For the text-containing cell, return its midpoint in [x, y] coordinate format. 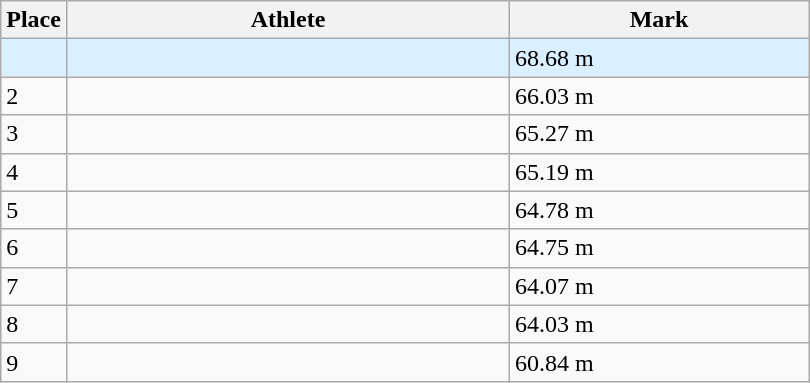
64.78 m [660, 210]
Mark [660, 20]
8 [34, 324]
68.68 m [660, 58]
4 [34, 172]
5 [34, 210]
Place [34, 20]
65.27 m [660, 134]
64.03 m [660, 324]
64.75 m [660, 248]
64.07 m [660, 286]
Athlete [288, 20]
6 [34, 248]
9 [34, 362]
3 [34, 134]
60.84 m [660, 362]
7 [34, 286]
66.03 m [660, 96]
65.19 m [660, 172]
2 [34, 96]
